Pinpoint the cell where the given text exists, returning its (X, Y) midpoint coordinate. 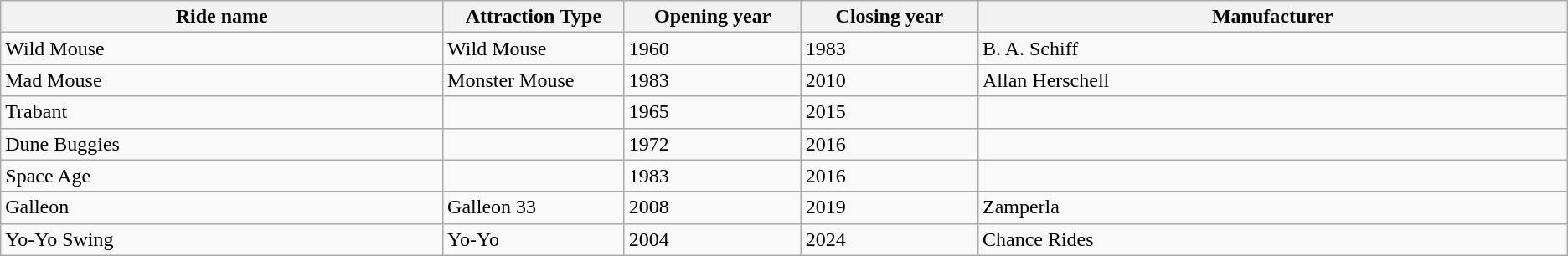
Galleon 33 (534, 207)
Yo-Yo (534, 239)
Attraction Type (534, 17)
Trabant (222, 112)
Zamperla (1272, 207)
Mad Mouse (222, 80)
Dune Buggies (222, 144)
2019 (890, 207)
1965 (712, 112)
Galleon (222, 207)
Monster Mouse (534, 80)
2008 (712, 207)
Closing year (890, 17)
Yo-Yo Swing (222, 239)
Ride name (222, 17)
Chance Rides (1272, 239)
2010 (890, 80)
1972 (712, 144)
1960 (712, 49)
2004 (712, 239)
B. A. Schiff (1272, 49)
Space Age (222, 176)
2015 (890, 112)
2024 (890, 239)
Allan Herschell (1272, 80)
Opening year (712, 17)
Manufacturer (1272, 17)
